Detect which cell encompasses the target text, then output its (X, Y) center coordinate. 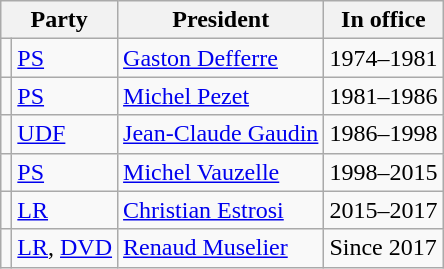
1981–1986 (384, 96)
UDF (65, 134)
Jean-Claude Gaudin (221, 134)
Renaud Muselier (221, 248)
1998–2015 (384, 172)
1986–1998 (384, 134)
1974–1981 (384, 58)
LR (65, 210)
In office (384, 20)
Michel Pezet (221, 96)
President (221, 20)
Party (60, 20)
Christian Estrosi (221, 210)
Since 2017 (384, 248)
Michel Vauzelle (221, 172)
LR, DVD (65, 248)
2015–2017 (384, 210)
Gaston Defferre (221, 58)
